Detect which cell encompasses the target text, then output its (x, y) center coordinate. 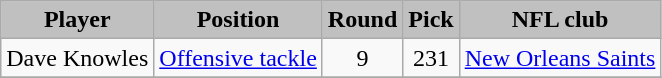
Offensive tackle (238, 58)
9 (362, 58)
NFL club (560, 20)
Dave Knowles (78, 58)
231 (431, 58)
Round (362, 20)
Player (78, 20)
Position (238, 20)
New Orleans Saints (560, 58)
Pick (431, 20)
